Capture the cell that displays the provided text and extract its (x, y) central coordinate. 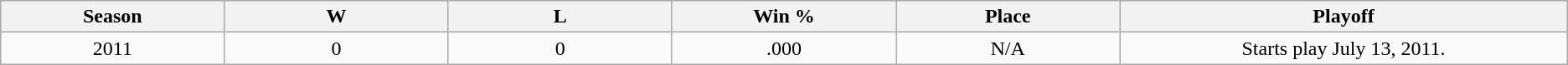
Season (112, 17)
Place (1008, 17)
L (560, 17)
.000 (784, 48)
W (337, 17)
Win % (784, 17)
N/A (1008, 48)
2011 (112, 48)
Starts play July 13, 2011. (1344, 48)
Playoff (1344, 17)
